From the cell containing the given text, extract its center point as [X, Y] coordinate. 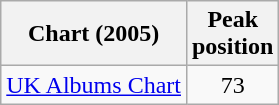
UK Albums Chart [94, 85]
73 [232, 85]
Chart (2005) [94, 34]
Peakposition [232, 34]
